Extract the (X, Y) coordinate from the center of the cell holding the provided text.  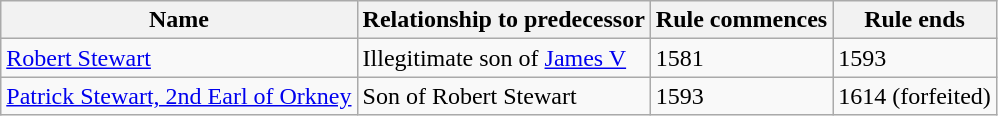
1581 (741, 58)
Illegitimate son of James V (504, 58)
Robert Stewart (179, 58)
Name (179, 20)
Relationship to predecessor (504, 20)
Son of Robert Stewart (504, 96)
Rule commences (741, 20)
1614 (forfeited) (915, 96)
Patrick Stewart, 2nd Earl of Orkney (179, 96)
Rule ends (915, 20)
